Detect which cell encompasses the target text, then output its (X, Y) center coordinate. 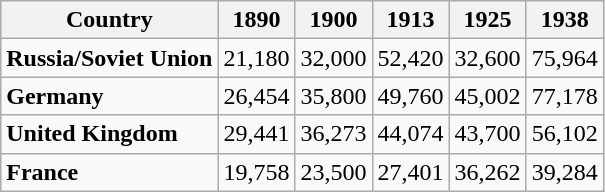
35,800 (334, 96)
United Kingdom (110, 134)
1938 (564, 20)
39,284 (564, 172)
23,500 (334, 172)
36,262 (488, 172)
75,964 (564, 58)
France (110, 172)
1925 (488, 20)
26,454 (256, 96)
36,273 (334, 134)
Germany (110, 96)
52,420 (410, 58)
45,002 (488, 96)
21,180 (256, 58)
43,700 (488, 134)
44,074 (410, 134)
1913 (410, 20)
Russia/Soviet Union (110, 58)
Country (110, 20)
49,760 (410, 96)
77,178 (564, 96)
19,758 (256, 172)
1900 (334, 20)
56,102 (564, 134)
32,000 (334, 58)
1890 (256, 20)
32,600 (488, 58)
27,401 (410, 172)
29,441 (256, 134)
